Pinpoint the cell where the given text exists, returning its [x, y] midpoint coordinate. 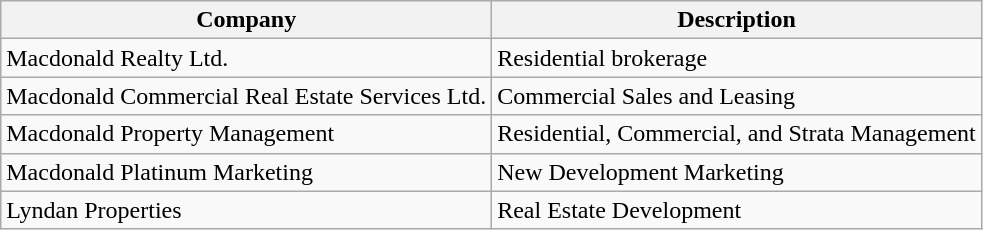
Company [246, 20]
Description [737, 20]
Commercial Sales and Leasing [737, 96]
New Development Marketing [737, 172]
Lyndan Properties [246, 210]
Macdonald Realty Ltd. [246, 58]
Macdonald Commercial Real Estate Services Ltd. [246, 96]
Residential, Commercial, and Strata Management [737, 134]
Macdonald Property Management [246, 134]
Macdonald Platinum Marketing [246, 172]
Real Estate Development [737, 210]
Residential brokerage [737, 58]
